Return the (X, Y) coordinate for the center point of the cell that contains the specified text.  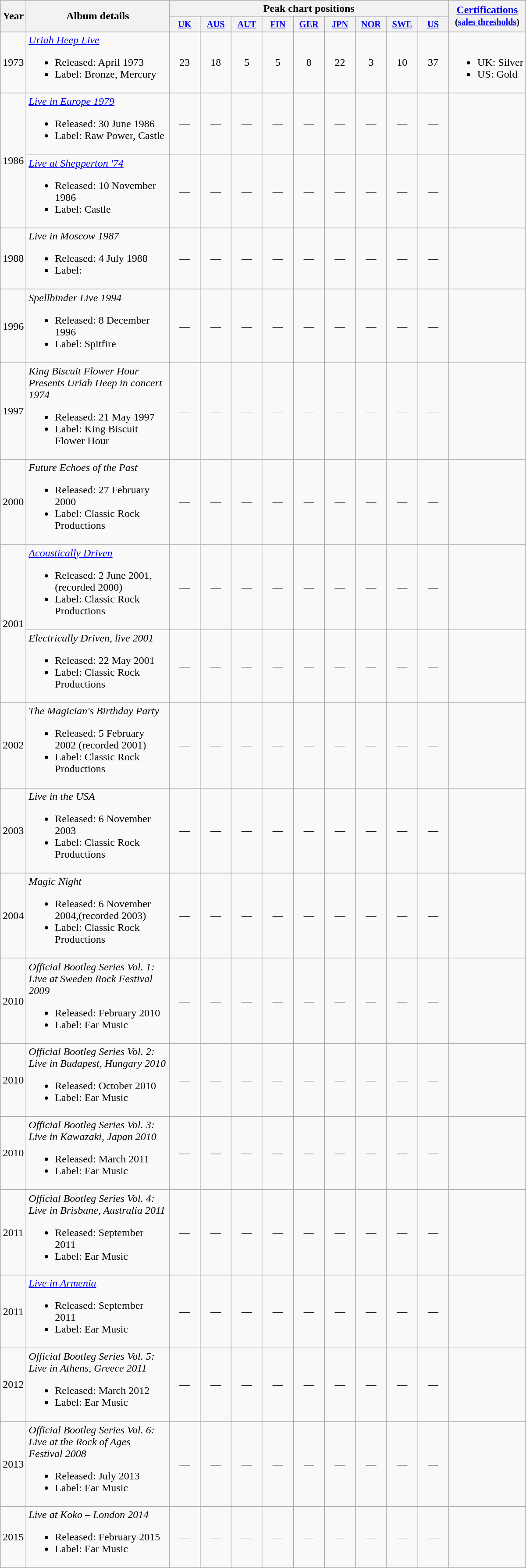
Album details (98, 16)
GER (309, 25)
23 (185, 62)
SWE (402, 25)
3 (371, 62)
Spellbinder Live 1994Released: 8 December 1996Label: Spitfire (98, 326)
Live at Koko – London 2014Released: February 2015Label: Ear Music (98, 1537)
2015 (13, 1537)
Official Bootleg Series Vol. 6: Live at the Rock of Ages Festival 2008Released: July 2013Label: Ear Music (98, 1464)
Certifications(sales thresholds) (487, 16)
JPN (340, 25)
Official Bootleg Series Vol. 2: Live in Budapest, Hungary 2010Released: October 2010Label: Ear Music (98, 1080)
NOR (371, 25)
2012 (13, 1385)
10 (402, 62)
18 (216, 62)
22 (340, 62)
2000 (13, 502)
US (433, 25)
8 (309, 62)
1986 (13, 160)
1973 (13, 62)
AUS (216, 25)
AUT (247, 25)
Magic NightReleased: 6 November 2004,(recorded 2003)Label: Classic Rock Productions (98, 916)
1997 (13, 411)
FIN (278, 25)
1996 (13, 326)
Live in the USAReleased: 6 November 2003Label: Classic Rock Productions (98, 830)
Official Bootleg Series Vol. 3: Live in Kawazaki, Japan 2010Released: March 2011Label: Ear Music (98, 1153)
2002 (13, 745)
2004 (13, 916)
Future Echoes of the PastReleased: 27 February 2000Label: Classic Rock Productions (98, 502)
Official Bootleg Series Vol. 5: Live in Athens, Greece 2011Released: March 2012Label: Ear Music (98, 1385)
Official Bootleg Series Vol. 1: Live at Sweden Rock Festival 2009Released: February 2010Label: Ear Music (98, 1001)
Uriah Heep LiveReleased: April 1973Label: Bronze, Mercury (98, 62)
Live at Shepperton '74Released: 10 November 1986Label: Castle (98, 191)
Peak chart positions (309, 9)
2013 (13, 1464)
Acoustically DrivenReleased: 2 June 2001,(recorded 2000)Label: Classic Rock Productions (98, 587)
Electrically Driven, live 2001Released: 22 May 2001Label: Classic Rock Productions (98, 666)
Year (13, 16)
Live in Moscow 1987Released: 4 July 1988Label: (98, 259)
37 (433, 62)
UK: SilverUS: Gold (487, 62)
Official Bootleg Series Vol. 4: Live in Brisbane, Australia 2011Released: September 2011Label: Ear Music (98, 1232)
Live in Europe 1979Released: 30 June 1986Label: Raw Power, Castle (98, 124)
1988 (13, 259)
UK (185, 25)
King Biscuit Flower Hour Presents Uriah Heep in concert 1974Released: 21 May 1997Label: King Biscuit Flower Hour (98, 411)
2003 (13, 830)
2001 (13, 624)
The Magician's Birthday PartyReleased: 5 February 2002 (recorded 2001)Label: Classic Rock Productions (98, 745)
Live in ArmeniaReleased: September 2011Label: Ear Music (98, 1311)
